Locate the cell with the specified text and output its (x, y) center coordinate. 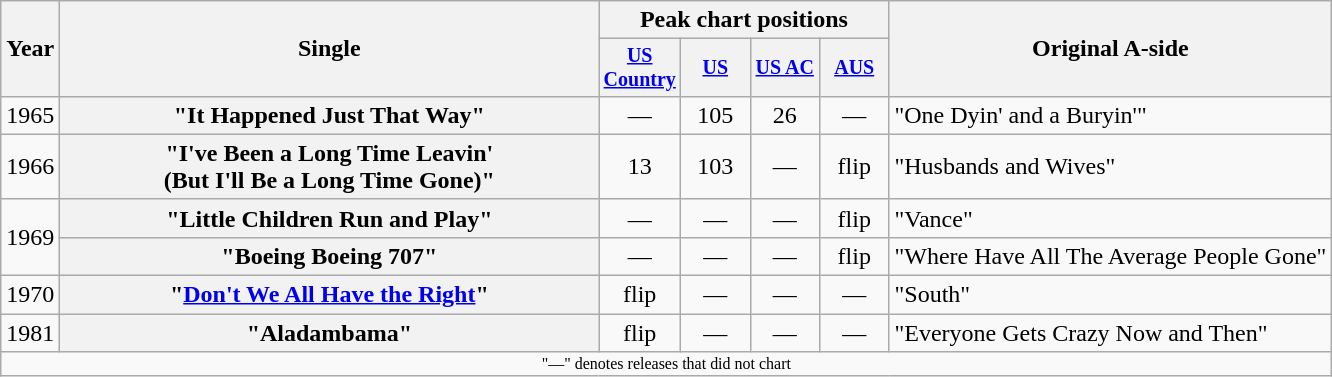
"Where Have All The Average People Gone" (1110, 256)
"One Dyin' and a Buryin'" (1110, 115)
"I've Been a Long Time Leavin'(But I'll Be a Long Time Gone)" (330, 166)
1966 (30, 166)
1969 (30, 237)
"Little Children Run and Play" (330, 218)
Peak chart positions (744, 20)
US (716, 68)
"Boeing Boeing 707" (330, 256)
103 (716, 166)
1981 (30, 333)
"Everyone Gets Crazy Now and Then" (1110, 333)
"—" denotes releases that did not chart (666, 364)
"Aladambama" (330, 333)
US Country (640, 68)
1965 (30, 115)
26 (784, 115)
"South" (1110, 295)
13 (640, 166)
Original A-side (1110, 49)
AUS (854, 68)
"Vance" (1110, 218)
105 (716, 115)
1970 (30, 295)
Single (330, 49)
"Husbands and Wives" (1110, 166)
"It Happened Just That Way" (330, 115)
Year (30, 49)
"Don't We All Have the Right" (330, 295)
US AC (784, 68)
